Search for the cell housing the specified text and yield its (x, y) center coordinate. 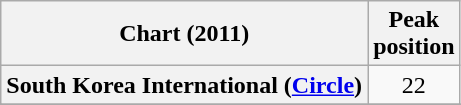
Chart (2011) (184, 34)
South Korea International (Circle) (184, 85)
Peakposition (414, 34)
22 (414, 85)
